Capture the cell that displays the provided text and extract its [x, y] central coordinate. 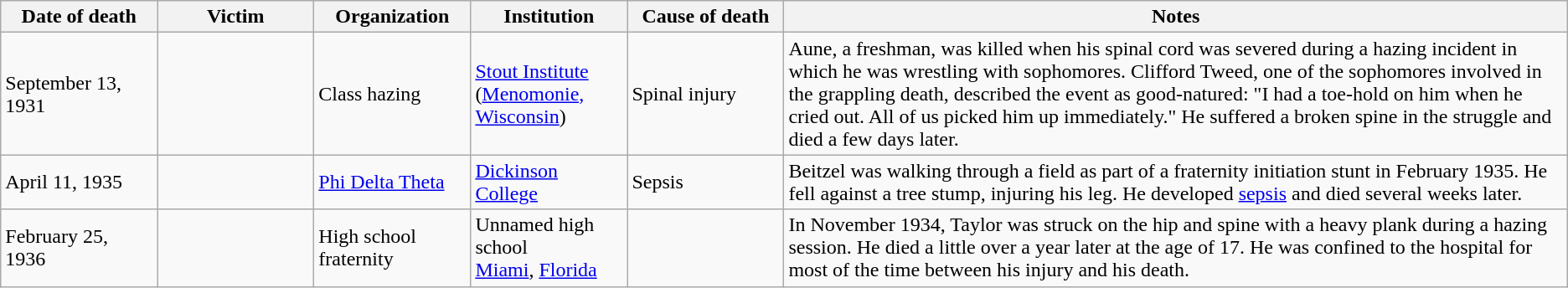
Phi Delta Theta [392, 183]
September 13, 1931 [79, 94]
Stout Institute(Menomonie, Wisconsin) [549, 94]
Sepsis [705, 183]
Dickinson College [549, 183]
Spinal injury [705, 94]
Organization [392, 17]
Class hazing [392, 94]
Unnamed high schoolMiami, Florida [549, 248]
Date of death [79, 17]
February 25, 1936 [79, 248]
Victim [236, 17]
Institution [549, 17]
Notes [1176, 17]
High school fraternity [392, 248]
Cause of death [705, 17]
April 11, 1935 [79, 183]
